Pinpoint the cell where the given text exists, returning its (X, Y) midpoint coordinate. 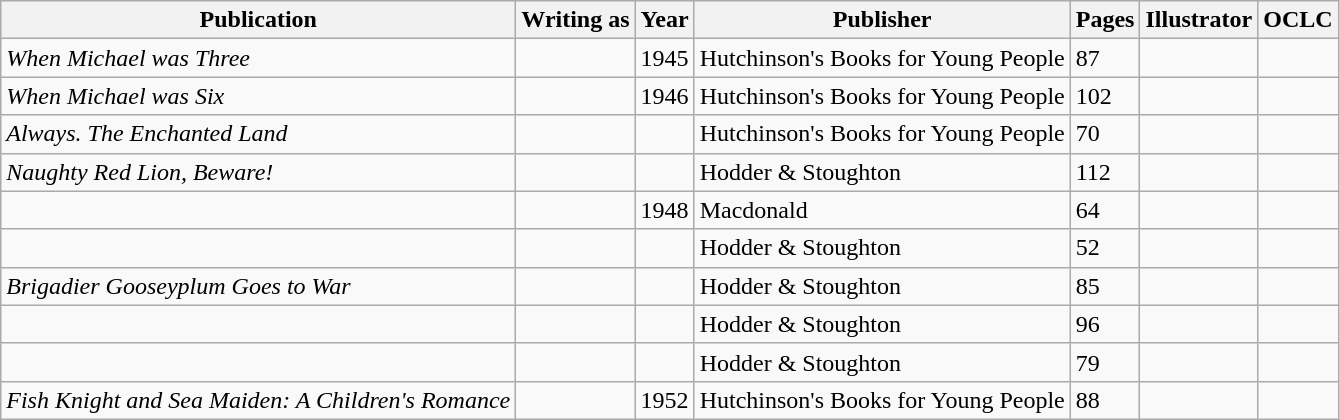
Always. The Enchanted Land (258, 134)
Year (664, 20)
Fish Knight and Sea Maiden: A Children's Romance (258, 400)
1952 (664, 400)
1948 (664, 210)
1946 (664, 96)
64 (1105, 210)
87 (1105, 58)
85 (1105, 286)
OCLC (1298, 20)
1945 (664, 58)
70 (1105, 134)
Brigadier Gooseyplum Goes to War (258, 286)
96 (1105, 324)
Illustrator (1199, 20)
Writing as (576, 20)
When Michael was Six (258, 96)
112 (1105, 172)
102 (1105, 96)
Pages (1105, 20)
79 (1105, 362)
88 (1105, 400)
Naughty Red Lion, Beware! (258, 172)
Macdonald (882, 210)
52 (1105, 248)
Publisher (882, 20)
When Michael was Three (258, 58)
Publication (258, 20)
